Extract the [X, Y] coordinate from the center of the cell holding the provided text.  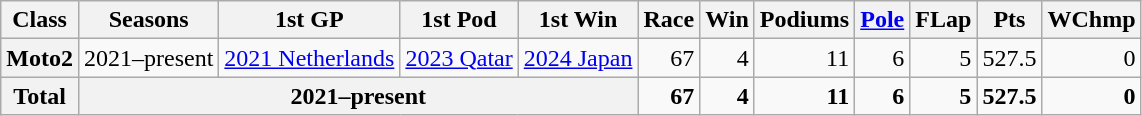
2024 Japan [578, 58]
Pole [882, 20]
WChmp [1092, 20]
1st Win [578, 20]
Total [40, 96]
1st Pod [459, 20]
Moto2 [40, 58]
Pts [1010, 20]
2021 Netherlands [310, 58]
Race [669, 20]
Win [728, 20]
Class [40, 20]
Seasons [148, 20]
1st GP [310, 20]
FLap [944, 20]
Podiums [804, 20]
2023 Qatar [459, 58]
